Return the (x, y) coordinate for the center point of the cell that contains the specified text.  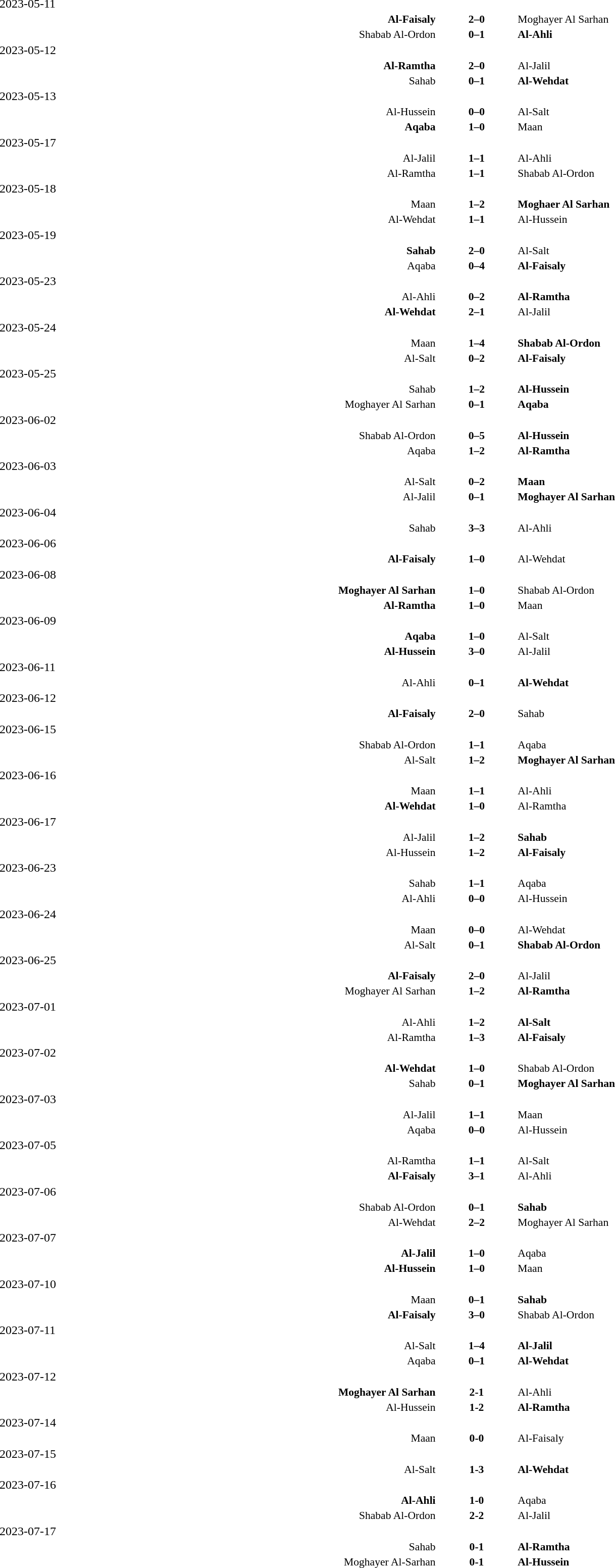
2–1 (477, 312)
2-1 (477, 1392)
1–3 (477, 1037)
0–4 (477, 266)
1-2 (477, 1407)
0-1 (477, 1546)
2–2 (477, 1222)
1-0 (477, 1500)
3–1 (477, 1176)
3–3 (477, 528)
0-0 (477, 1438)
2-2 (477, 1515)
0–5 (477, 436)
1-3 (477, 1469)
